Capture the cell that displays the provided text and extract its (x, y) central coordinate. 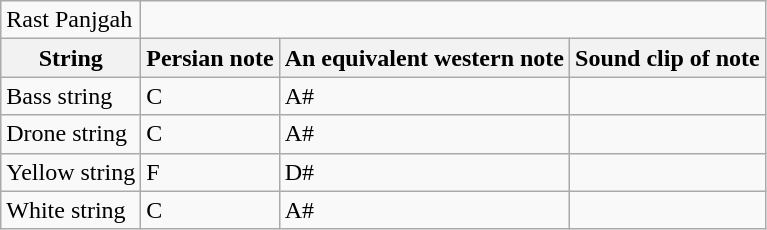
Sound clip of note (668, 58)
White string (71, 210)
String (71, 58)
An equivalent western note (424, 58)
Yellow string (71, 172)
Drone string (71, 134)
Bass string (71, 96)
D# (424, 172)
F (210, 172)
Rast Panjgah (71, 20)
Persian note (210, 58)
